From the cell containing the given text, extract its center point as [x, y] coordinate. 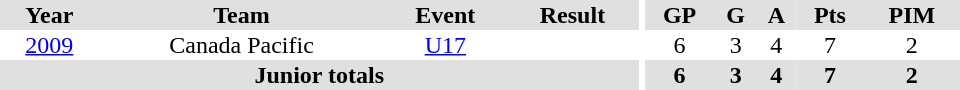
G [736, 15]
A [776, 15]
PIM [912, 15]
U17 [445, 45]
Event [445, 15]
Junior totals [320, 75]
Canada Pacific [242, 45]
Pts [830, 15]
2009 [50, 45]
Team [242, 15]
GP [679, 15]
Result [572, 15]
Year [50, 15]
